Extract the [x, y] coordinate from the center of the cell holding the provided text.  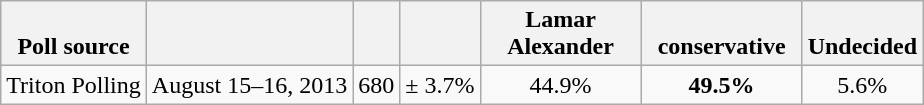
49.5% [722, 85]
LamarAlexander [560, 34]
Triton Polling [74, 85]
August 15–16, 2013 [249, 85]
conservative [722, 34]
± 3.7% [440, 85]
680 [376, 85]
5.6% [862, 85]
Poll source [74, 34]
Undecided [862, 34]
44.9% [560, 85]
